Pinpoint the cell where the given text exists, returning its [X, Y] midpoint coordinate. 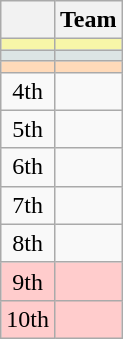
8th [28, 243]
6th [28, 167]
5th [28, 129]
Team [88, 20]
10th [28, 319]
9th [28, 281]
7th [28, 205]
4th [28, 91]
